Scan for the cell matching the given text and deliver its (X, Y) coordinate at center. 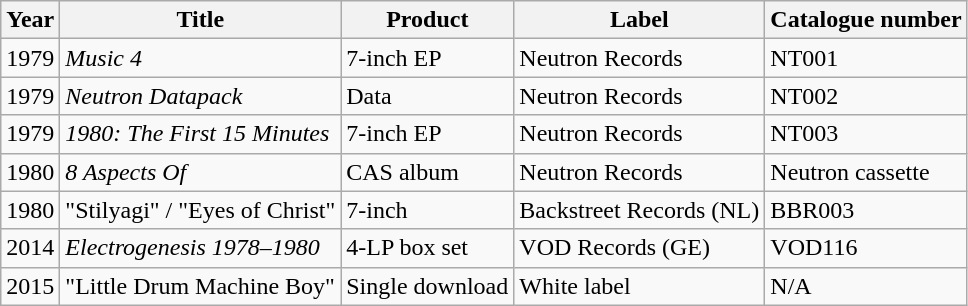
Data (428, 96)
VOD116 (866, 248)
White label (640, 286)
"Little Drum Machine Boy" (200, 286)
Title (200, 20)
"Stilyagi" / "Eyes of Christ" (200, 210)
CAS album (428, 172)
Product (428, 20)
8 Aspects Of (200, 172)
Catalogue number (866, 20)
NT003 (866, 134)
Label (640, 20)
Music 4 (200, 58)
Electrogenesis 1978–1980 (200, 248)
NT002 (866, 96)
Neutron cassette (866, 172)
2015 (30, 286)
N/A (866, 286)
Year (30, 20)
BBR003 (866, 210)
1980: The First 15 Minutes (200, 134)
Neutron Datapack (200, 96)
VOD Records (GE) (640, 248)
7-inch (428, 210)
Single download (428, 286)
Backstreet Records (NL) (640, 210)
NT001 (866, 58)
2014 (30, 248)
4-LP box set (428, 248)
